Capture the cell that displays the provided text and extract its [X, Y] central coordinate. 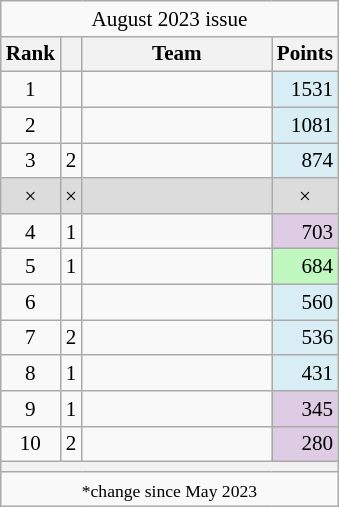
Team [177, 54]
7 [30, 338]
536 [305, 338]
10 [30, 444]
1531 [305, 90]
874 [305, 160]
345 [305, 408]
1081 [305, 124]
9 [30, 408]
560 [305, 302]
280 [305, 444]
5 [30, 266]
*change since May 2023 [170, 488]
3 [30, 160]
Points [305, 54]
4 [30, 230]
Rank [30, 54]
6 [30, 302]
703 [305, 230]
8 [30, 372]
684 [305, 266]
431 [305, 372]
August 2023 issue [170, 18]
